Provide the (x, y) coordinate of the cell's center where the given text is located.  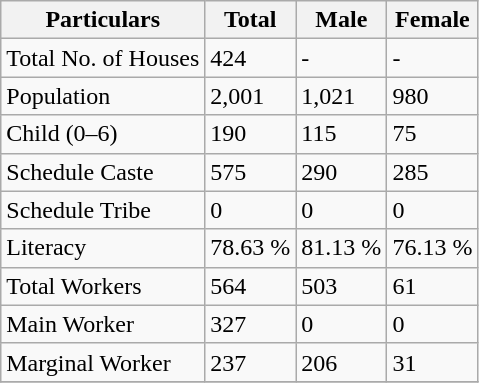
Total No. of Houses (103, 58)
Schedule Caste (103, 172)
285 (432, 172)
Marginal Worker (103, 362)
190 (250, 134)
Particulars (103, 20)
78.63 % (250, 248)
Literacy (103, 248)
327 (250, 324)
61 (432, 286)
Child (0–6) (103, 134)
575 (250, 172)
Total (250, 20)
564 (250, 286)
290 (342, 172)
206 (342, 362)
Population (103, 96)
1,021 (342, 96)
76.13 % (432, 248)
980 (432, 96)
Female (432, 20)
237 (250, 362)
81.13 % (342, 248)
Total Workers (103, 286)
Schedule Tribe (103, 210)
31 (432, 362)
Male (342, 20)
503 (342, 286)
115 (342, 134)
Main Worker (103, 324)
75 (432, 134)
2,001 (250, 96)
424 (250, 58)
